Provide the [x, y] coordinate of the cell's center where the given text is located.  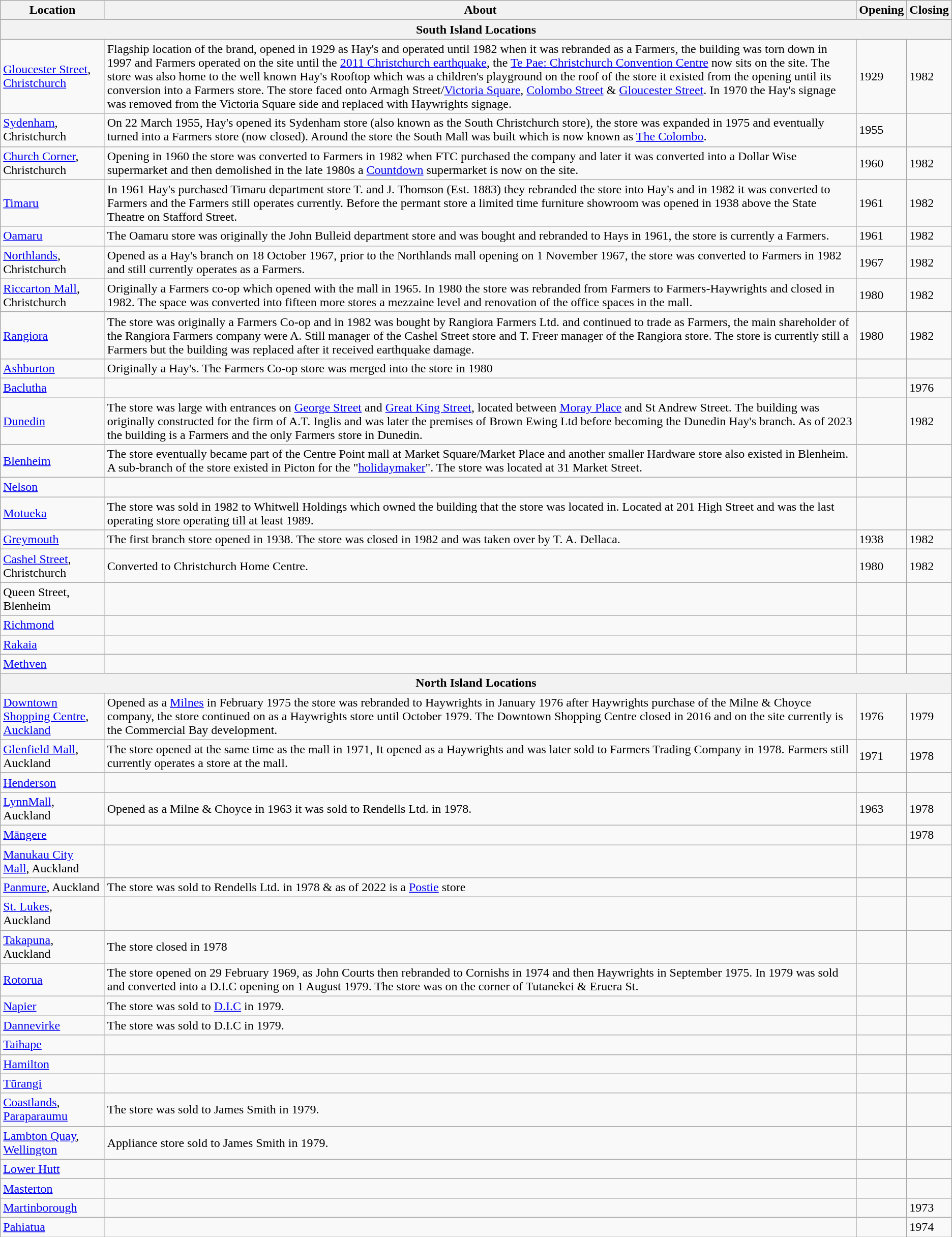
1955 [882, 130]
Originally a Hay's. The Farmers Co-op store was merged into the store in 1980 [480, 368]
1973 [929, 1207]
Sydenham, Christchurch [52, 130]
The Oamaru store was originally the John Bulleid department store and was bought and rebranded to Hays in 1961, the store is currently a Farmers. [480, 236]
1967 [882, 262]
North Island Locations [476, 683]
Motueka [52, 514]
Pahiatua [52, 1227]
LynnMall, Auckland [52, 809]
Riccarton Mall, Christchurch [52, 295]
Hamilton [52, 1064]
1960 [882, 163]
1929 [882, 76]
Opened as a Milne & Choyce in 1963 it was sold to Rendells Ltd. in 1978. [480, 809]
Timaru [52, 203]
Napier [52, 1006]
Panmure, Auckland [52, 888]
St. Lukes, Auckland [52, 914]
Tūrangi [52, 1083]
Greymouth [52, 540]
1938 [882, 540]
1963 [882, 809]
Coastlands, Paraparaumu [52, 1110]
1974 [929, 1227]
Lower Hutt [52, 1169]
The store closed in 1978 [480, 947]
Opening [882, 10]
Rangiora [52, 335]
Gloucester Street, Christchurch [52, 76]
Nelson [52, 487]
1979 [929, 716]
Masterton [52, 1188]
Northlands, Christchurch [52, 262]
Appliance store sold to James Smith in 1979. [480, 1142]
Blenheim [52, 461]
About [480, 10]
Lambton Quay, Wellington [52, 1142]
Martinborough [52, 1207]
Māngere [52, 835]
Converted to Christchurch Home Centre. [480, 566]
1971 [882, 756]
Location [52, 10]
Closing [929, 10]
The store was sold to James Smith in 1979. [480, 1110]
Glenfield Mall, Auckland [52, 756]
Methven [52, 664]
Dannevirke [52, 1025]
The first branch store opened in 1938. The store was closed in 1982 and was taken over by T. A. Dellaca. [480, 540]
Takapuna, Auckland [52, 947]
Richmond [52, 625]
Queen Street, Blenheim [52, 599]
Baclutha [52, 388]
Rotorua [52, 980]
Henderson [52, 782]
Manukau City Mall, Auckland [52, 861]
Downtown Shopping Centre, Auckland [52, 716]
The store was sold to Rendells Ltd. in 1978 & as of 2022 is a Postie store [480, 888]
Dunedin [52, 421]
Cashel Street, Christchurch [52, 566]
Church Corner, Christchurch [52, 163]
Oamaru [52, 236]
Ashburton [52, 368]
Rakaia [52, 644]
South Island Locations [476, 30]
Taihape [52, 1045]
